Provide the [x, y] coordinate of the cell's center where the given text is located.  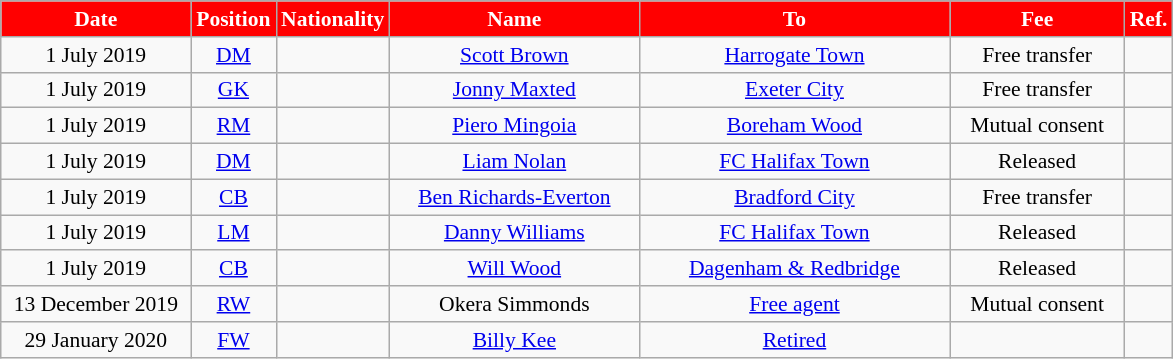
Harrogate Town [794, 55]
29 January 2020 [96, 340]
Position [234, 19]
Exeter City [794, 90]
RM [234, 126]
13 December 2019 [96, 304]
Dagenham & Redbridge [794, 269]
Liam Nolan [514, 162]
Piero Mingoia [514, 126]
Date [96, 19]
Billy Kee [514, 340]
Okera Simmonds [514, 304]
GK [234, 90]
Fee [1038, 19]
To [794, 19]
Boreham Wood [794, 126]
LM [234, 233]
Danny Williams [514, 233]
Will Wood [514, 269]
Name [514, 19]
Free agent [794, 304]
Ref. [1149, 19]
Nationality [332, 19]
Jonny Maxted [514, 90]
FW [234, 340]
Ben Richards-Everton [514, 197]
Bradford City [794, 197]
Scott Brown [514, 55]
RW [234, 304]
Retired [794, 340]
